For the text-containing cell, return its midpoint in (X, Y) coordinate format. 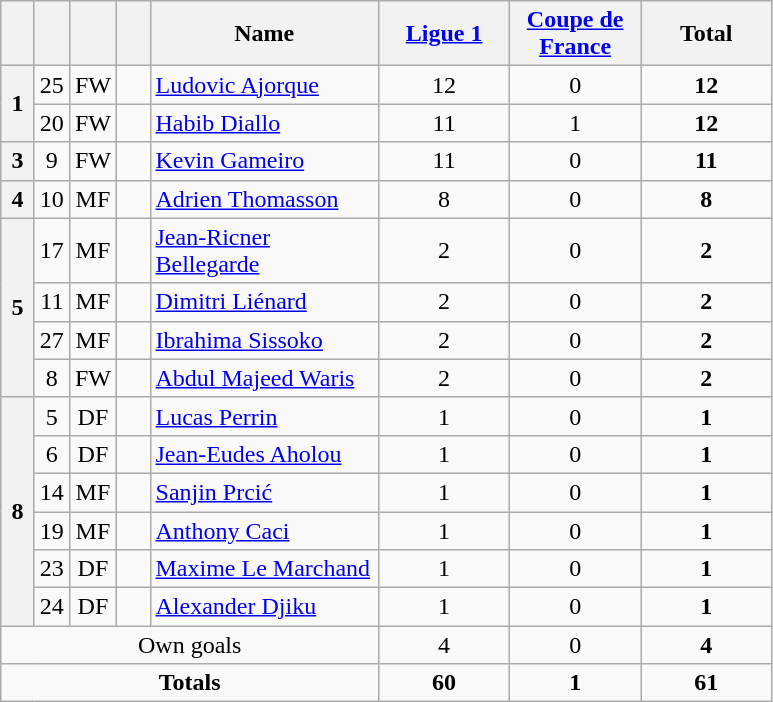
Jean-Eudes Aholou (264, 454)
23 (52, 569)
Abdul Majeed Waris (264, 378)
19 (52, 531)
24 (52, 607)
Anthony Caci (264, 531)
25 (52, 85)
60 (444, 683)
14 (52, 492)
Ligue 1 (444, 34)
Maxime Le Marchand (264, 569)
Adrien Thomasson (264, 199)
Own goals (190, 645)
Jean-Ricner Bellegarde (264, 250)
10 (52, 199)
61 (706, 683)
Lucas Perrin (264, 416)
Kevin Gameiro (264, 161)
27 (52, 340)
Ibrahima Sissoko (264, 340)
20 (52, 123)
Totals (190, 683)
Habib Diallo (264, 123)
Coupe de France (576, 34)
Total (706, 34)
Alexander Djiku (264, 607)
17 (52, 250)
3 (18, 161)
Ludovic Ajorque (264, 85)
Dimitri Liénard (264, 302)
Sanjin Prcić (264, 492)
6 (52, 454)
Name (264, 34)
9 (52, 161)
